For the text-containing cell, return its midpoint in (X, Y) coordinate format. 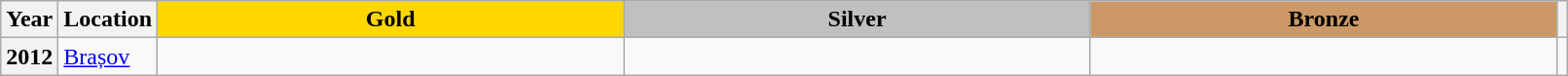
Bronze (1324, 19)
Silver (857, 19)
Location (108, 19)
Gold (391, 19)
2012 (29, 57)
Year (29, 19)
Brașov (108, 57)
